Return the [x, y] coordinate for the center point of the cell that contains the specified text.  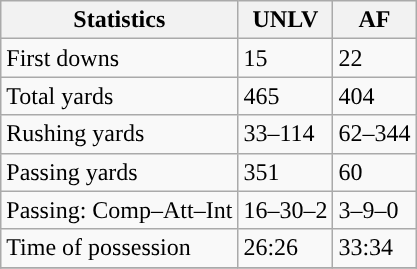
16–30–2 [286, 210]
62–344 [374, 134]
404 [374, 96]
33:34 [374, 248]
Statistics [120, 20]
Passing: Comp–Att–Int [120, 210]
AF [374, 20]
UNLV [286, 20]
60 [374, 172]
26:26 [286, 248]
15 [286, 58]
22 [374, 58]
Total yards [120, 96]
First downs [120, 58]
33–114 [286, 134]
Time of possession [120, 248]
465 [286, 96]
Rushing yards [120, 134]
3–9–0 [374, 210]
Passing yards [120, 172]
351 [286, 172]
